Return (x, y) of the center of cell containing provided text 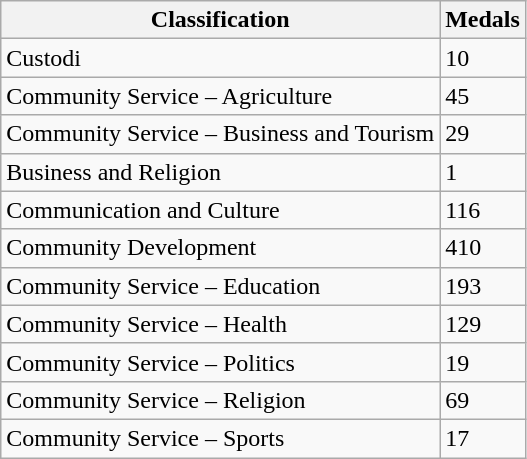
Communication and Culture (220, 210)
116 (483, 210)
69 (483, 400)
Community Service – Agriculture (220, 96)
Community Service – Politics (220, 362)
Classification (220, 20)
29 (483, 134)
Community Service – Sports (220, 438)
Custodi (220, 58)
1 (483, 172)
17 (483, 438)
Medals (483, 20)
45 (483, 96)
410 (483, 248)
10 (483, 58)
Community Service – Business and Tourism (220, 134)
129 (483, 324)
Business and Religion (220, 172)
Community Service – Health (220, 324)
193 (483, 286)
Community Development (220, 248)
19 (483, 362)
Community Service – Education (220, 286)
Community Service – Religion (220, 400)
